Identify which cell holds the provided text, then report its (x, y) central coordinate. 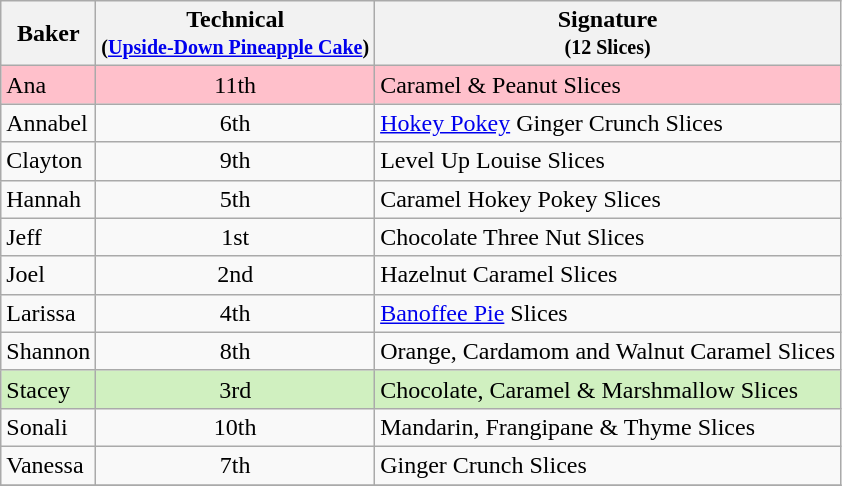
Banoffee Pie Slices (608, 313)
2nd (236, 275)
Hazelnut Caramel Slices (608, 275)
Stacey (48, 389)
6th (236, 123)
7th (236, 465)
Hokey Pokey Ginger Crunch Slices (608, 123)
Joel (48, 275)
Level Up Louise Slices (608, 161)
9th (236, 161)
Ginger Crunch Slices (608, 465)
Baker (48, 34)
10th (236, 427)
Caramel Hokey Pokey Slices (608, 199)
Mandarin, Frangipane & Thyme Slices (608, 427)
Clayton (48, 161)
1st (236, 237)
Orange, Cardamom and Walnut Caramel Slices (608, 351)
Chocolate, Caramel & Marshmallow Slices (608, 389)
5th (236, 199)
Vanessa (48, 465)
4th (236, 313)
Sonali (48, 427)
Signature(12 Slices) (608, 34)
Caramel & Peanut Slices (608, 85)
11th (236, 85)
Jeff (48, 237)
Technical(Upside-Down Pineapple Cake) (236, 34)
8th (236, 351)
Larissa (48, 313)
Hannah (48, 199)
Shannon (48, 351)
Ana (48, 85)
Annabel (48, 123)
Chocolate Three Nut Slices (608, 237)
3rd (236, 389)
